Find where the given text appears and provide that cell's center as [x, y] coordinate. 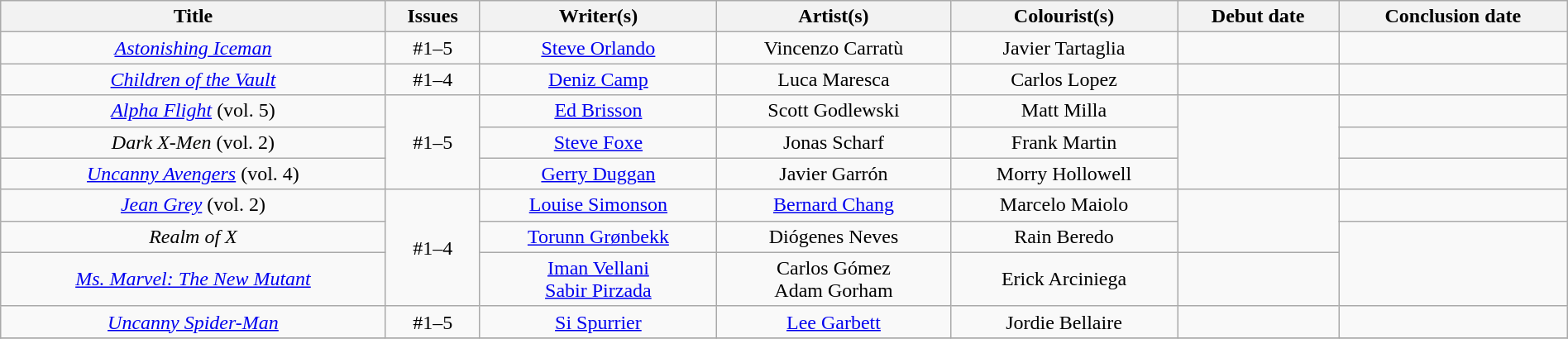
Diógenes Neves [834, 236]
Artist(s) [834, 17]
Jonas Scharf [834, 142]
Uncanny Spider-Man [194, 322]
Alpha Flight (vol. 5) [194, 111]
Dark X-Men (vol. 2) [194, 142]
Si Spurrier [598, 322]
Luca Maresca [834, 79]
Torunn Grønbekk [598, 236]
Title [194, 17]
Children of the Vault [194, 79]
Conclusion date [1452, 17]
Steve Orlando [598, 48]
Uncanny Avengers (vol. 4) [194, 174]
Lee Garbett [834, 322]
Matt Milla [1064, 111]
Colourist(s) [1064, 17]
Carlos GómezAdam Gorham [834, 279]
Erick Arciniega [1064, 279]
Vincenzo Carratù [834, 48]
Javier Tartaglia [1064, 48]
Deniz Camp [598, 79]
Javier Garrón [834, 174]
Gerry Duggan [598, 174]
Writer(s) [598, 17]
Scott Godlewski [834, 111]
Morry Hollowell [1064, 174]
Realm of X [194, 236]
Marcelo Maiolo [1064, 205]
Ed Brisson [598, 111]
Issues [433, 17]
Ms. Marvel: The New Mutant [194, 279]
Debut date [1259, 17]
Steve Foxe [598, 142]
Frank Martin [1064, 142]
Louise Simonson [598, 205]
Carlos Lopez [1064, 79]
Rain Beredo [1064, 236]
Jordie Bellaire [1064, 322]
Jean Grey (vol. 2) [194, 205]
Bernard Chang [834, 205]
Astonishing Iceman [194, 48]
Iman VellaniSabir Pirzada [598, 279]
